From the cell containing the given text, extract its center point as (X, Y) coordinate. 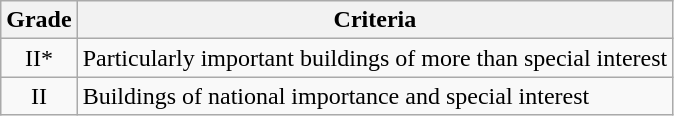
Buildings of national importance and special interest (375, 96)
II* (39, 58)
Grade (39, 20)
II (39, 96)
Particularly important buildings of more than special interest (375, 58)
Criteria (375, 20)
